Detect which cell encompasses the target text, then output its (X, Y) center coordinate. 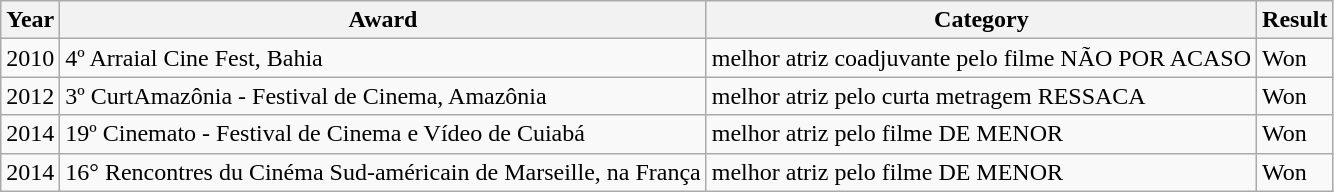
2010 (30, 58)
3º CurtAmazônia - Festival de Cinema, Amazônia (383, 96)
2012 (30, 96)
Result (1295, 20)
Category (981, 20)
19º Cinemato - Festival de Cinema e Vídeo de Cuiabá (383, 134)
Award (383, 20)
melhor atriz coadjuvante pelo filme NÃO POR ACASO (981, 58)
melhor atriz pelo curta metragem RESSACA (981, 96)
4º Arraial Cine Fest, Bahia (383, 58)
16° Rencontres du Cinéma Sud-américain de Marseille, na França (383, 172)
Year (30, 20)
